Output the (x, y) coordinate of the center of the cell containing the given text.  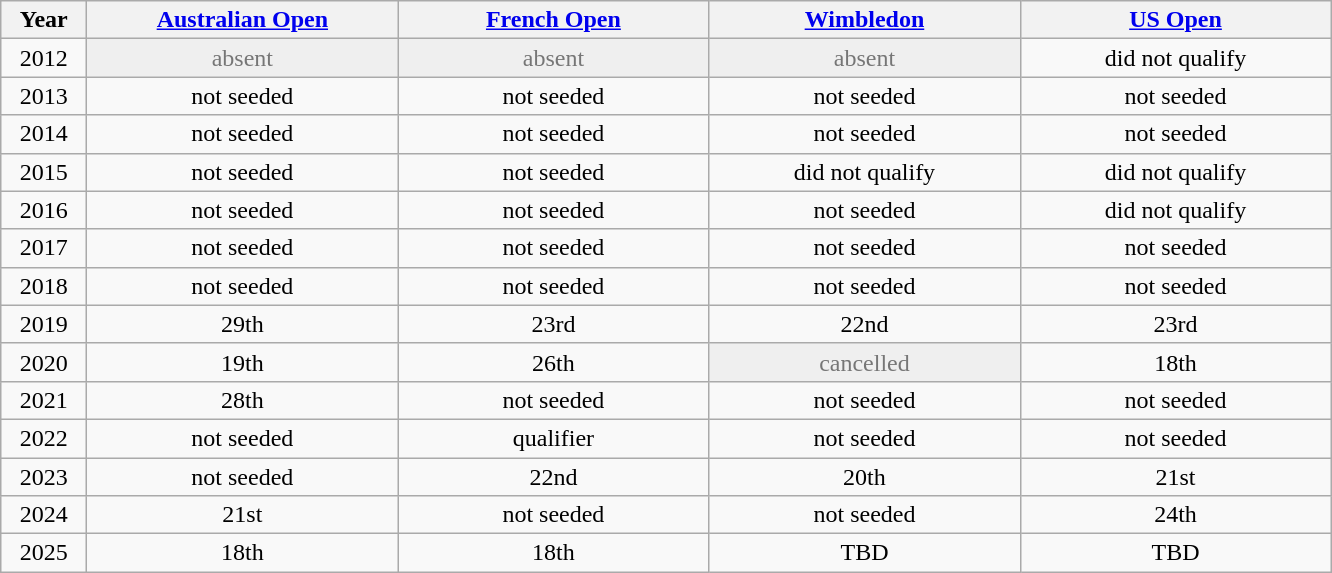
cancelled (864, 362)
2015 (44, 172)
2017 (44, 248)
2018 (44, 286)
2012 (44, 58)
28th (242, 400)
2021 (44, 400)
19th (242, 362)
Wimbledon (864, 20)
2020 (44, 362)
24th (1176, 515)
2025 (44, 553)
26th (554, 362)
qualifier (554, 438)
French Open (554, 20)
2023 (44, 477)
29th (242, 324)
2013 (44, 96)
US Open (1176, 20)
Year (44, 20)
2022 (44, 438)
20th (864, 477)
2024 (44, 515)
2016 (44, 210)
Australian Open (242, 20)
2019 (44, 324)
2014 (44, 134)
